Extract the [X, Y] coordinate from the center of the cell holding the provided text.  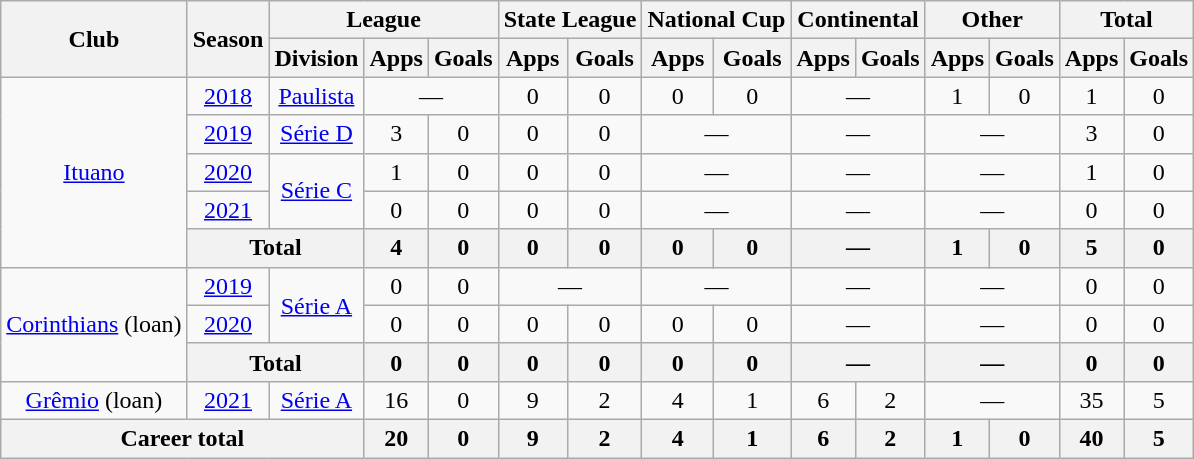
16 [396, 400]
Paulista [316, 96]
National Cup [716, 20]
State League [570, 20]
Ituano [94, 172]
Club [94, 39]
League [384, 20]
Série D [316, 134]
Career total [182, 438]
Grêmio (loan) [94, 400]
Série C [316, 191]
Other [992, 20]
2018 [228, 96]
40 [1091, 438]
Season [228, 39]
Corinthians (loan) [94, 324]
Continental [858, 20]
20 [396, 438]
Division [316, 58]
35 [1091, 400]
